Find where the given text appears and provide that cell's center as [X, Y] coordinate. 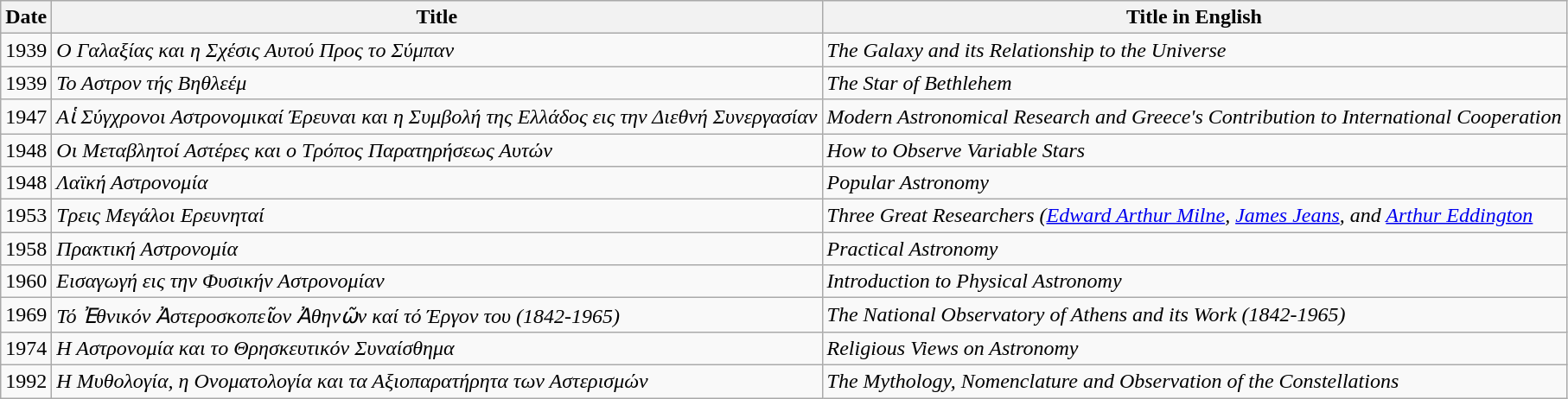
Η Μυθολογία, η Ονοματολογία και τα Αξιοπαρατήρητα των Αστερισμών [437, 381]
Popular Astronomy [1195, 183]
Αἱ Σύγχρονοι Αστρονομικαί Έρευναι και η Συμβολή της Ελλάδος εις την Διεθνή Συνεργασίαν [437, 117]
Religious Views on Astronomy [1195, 348]
Three Great Researchers (Edward Arthur Milne, James Jeans, and Arthur Eddington [1195, 216]
1992 [26, 381]
Practical Astronomy [1195, 249]
Πρακτική Αστρονομία [437, 249]
Λαϊκή Αστρονομία [437, 183]
Introduction to Physical Astronomy [1195, 282]
Ο Γαλαξίας και η Σχέσις Αυτού Προς το Σύμπαν [437, 50]
Εισαγωγή εις την Φυσικήν Αστρονομίαν [437, 282]
Date [26, 17]
1947 [26, 117]
1960 [26, 282]
Τό Ἐθνικόν Ἀστεροσκοπεῖον Ἀθηνῶν καί τό Έργον του (1842-1965) [437, 315]
The Mythology, Nomenclature and Observation of the Constellations [1195, 381]
Title in English [1195, 17]
Title [437, 17]
Modern Astronomical Research and Greece's Contribution to International Cooperation [1195, 117]
1953 [26, 216]
How to Observe Variable Stars [1195, 149]
The Galaxy and its Relationship to the Universe [1195, 50]
The National Observatory of Athens and its Work (1842-1965) [1195, 315]
Τρεις Μεγάλοι Ερευνηταί [437, 216]
Οι Μεταβλητοί Αστέρες και ο Τρόπος Παρατηρήσεως Αυτών [437, 149]
1974 [26, 348]
The Star of Bethlehem [1195, 83]
1969 [26, 315]
1958 [26, 249]
Το Αστρον τής Βηθλεέμ [437, 83]
Η Αστρονομία και το Θρησκευτικόν Συναίσθημα [437, 348]
